Scan for the cell matching the given text and deliver its [x, y] coordinate at center. 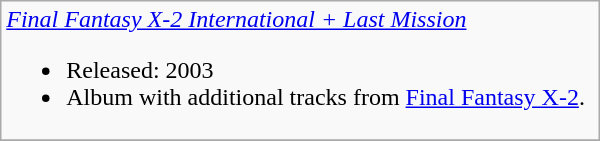
Final Fantasy X-2 International + Last MissionReleased: 2003Album with additional tracks from Final Fantasy X-2. [300, 71]
